Return the (x, y) coordinate for the center point of the cell that contains the specified text.  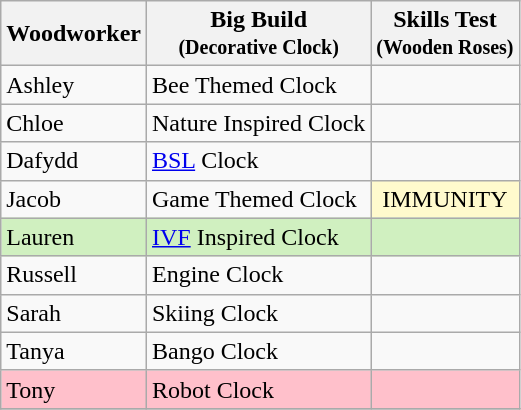
Tanya (74, 351)
Nature Inspired Clock (258, 123)
Bango Clock (258, 351)
Sarah (74, 313)
IMMUNITY (445, 199)
Robot Clock (258, 389)
Woodworker (74, 34)
Dafydd (74, 161)
Lauren (74, 237)
Jacob (74, 199)
Skills Test(Wooden Roses) (445, 34)
Ashley (74, 85)
Russell (74, 275)
Bee Themed Clock (258, 85)
Chloe (74, 123)
Engine Clock (258, 275)
IVF Inspired Clock (258, 237)
Tony (74, 389)
Big Build(Decorative Clock) (258, 34)
BSL Clock (258, 161)
Skiing Clock (258, 313)
Game Themed Clock (258, 199)
